Search for the cell housing the specified text and yield its [X, Y] center coordinate. 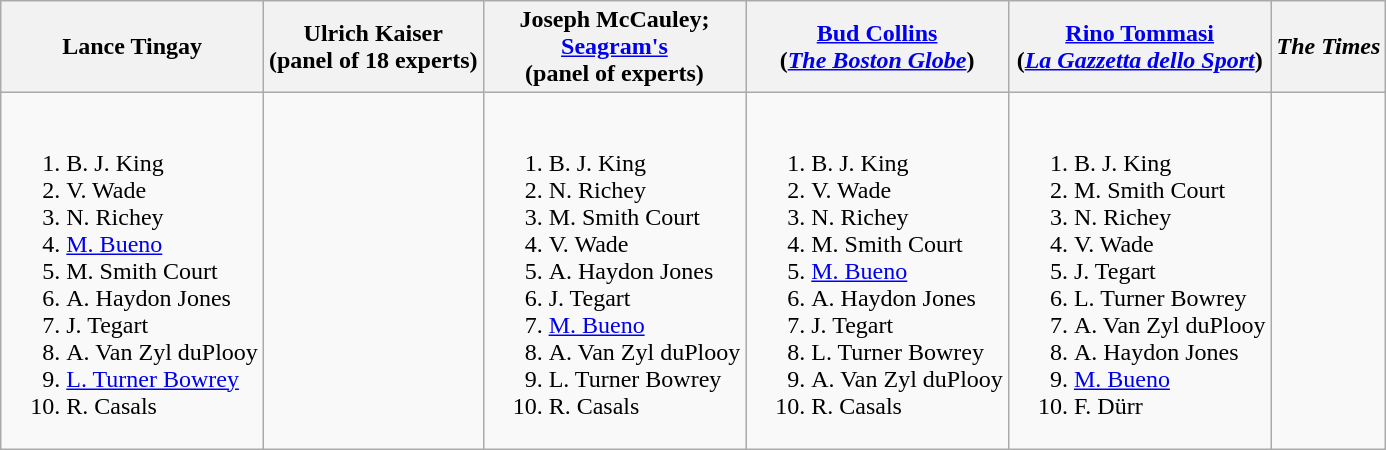
B. J. King N. Richey M. Smith Court V. Wade A. Haydon Jones J. Tegart M. Bueno A. Van Zyl duPlooy L. Turner Bowrey R. Casals [614, 271]
Bud Collins(The Boston Globe) [878, 47]
Rino Tommasi(La Gazzetta dello Sport) [1140, 47]
Lance Tingay [132, 47]
B. J. King V. Wade N. Richey M. Bueno M. Smith Court A. Haydon Jones J. Tegart A. Van Zyl duPlooy L. Turner Bowrey R. Casals [132, 271]
Ulrich Kaiser(panel of 18 experts) [373, 47]
B. J. King M. Smith Court N. Richey V. Wade J. Tegart L. Turner Bowrey A. Van Zyl duPlooy A. Haydon Jones M. Bueno F. Dürr [1140, 271]
Joseph McCauley;Seagram's(panel of experts) [614, 47]
The Times [1328, 47]
B. J. King V. Wade N. Richey M. Smith Court M. Bueno A. Haydon Jones J. Tegart L. Turner Bowrey A. Van Zyl duPlooy R. Casals [878, 271]
